Determine the (X, Y) coordinate at the center of the cell enclosing the given text.  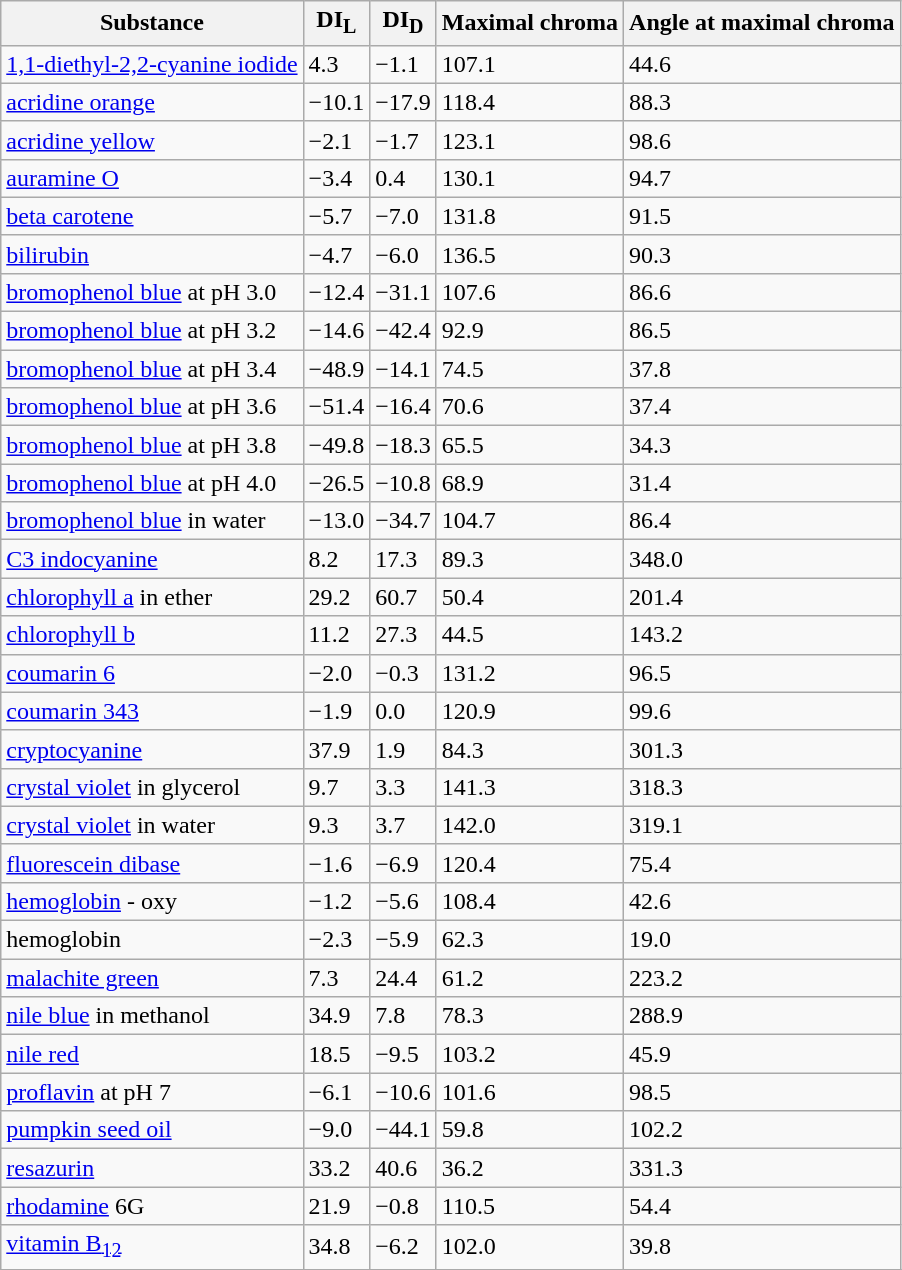
−6.9 (404, 863)
−6.2 (404, 1247)
rhodamine 6G (152, 1206)
−4.7 (336, 254)
coumarin 343 (152, 711)
−10.8 (404, 483)
C3 indocyanine (152, 559)
−1.7 (404, 140)
50.4 (530, 597)
44.6 (762, 64)
−1.9 (336, 711)
acridine orange (152, 102)
chlorophyll a in ether (152, 597)
bromophenol blue in water (152, 521)
beta carotene (152, 216)
−5.7 (336, 216)
7.8 (404, 1016)
34.9 (336, 1016)
19.0 (762, 940)
Angle at maximal chroma (762, 23)
223.2 (762, 978)
120.4 (530, 863)
−26.5 (336, 483)
−0.3 (404, 673)
70.6 (530, 407)
bromophenol blue at pH 4.0 (152, 483)
108.4 (530, 901)
4.3 (336, 64)
288.9 (762, 1016)
120.9 (530, 711)
59.8 (530, 1130)
62.3 (530, 940)
Substance (152, 23)
131.8 (530, 216)
−5.6 (404, 901)
−14.6 (336, 331)
−51.4 (336, 407)
cryptocyanine (152, 749)
−13.0 (336, 521)
98.5 (762, 1092)
33.2 (336, 1168)
44.5 (530, 635)
resazurin (152, 1168)
107.1 (530, 64)
bromophenol blue at pH 3.8 (152, 445)
99.6 (762, 711)
bromophenol blue at pH 3.2 (152, 331)
78.3 (530, 1016)
bilirubin (152, 254)
0.4 (404, 178)
−0.8 (404, 1206)
coumarin 6 (152, 673)
123.1 (530, 140)
301.3 (762, 749)
65.5 (530, 445)
36.2 (530, 1168)
86.6 (762, 292)
11.2 (336, 635)
37.9 (336, 749)
54.4 (762, 1206)
141.3 (530, 787)
−9.0 (336, 1130)
31.4 (762, 483)
37.8 (762, 369)
−6.1 (336, 1092)
110.5 (530, 1206)
104.7 (530, 521)
3.3 (404, 787)
39.8 (762, 1247)
94.7 (762, 178)
malachite green (152, 978)
−42.4 (404, 331)
40.6 (404, 1168)
bromophenol blue at pH 3.6 (152, 407)
−49.8 (336, 445)
auramine O (152, 178)
107.6 (530, 292)
bromophenol blue at pH 3.4 (152, 369)
86.5 (762, 331)
crystal violet in glycerol (152, 787)
74.5 (530, 369)
61.2 (530, 978)
89.3 (530, 559)
86.4 (762, 521)
75.4 (762, 863)
−2.1 (336, 140)
201.4 (762, 597)
68.9 (530, 483)
Maximal chroma (530, 23)
nile red (152, 1054)
102.0 (530, 1247)
9.7 (336, 787)
60.7 (404, 597)
chlorophyll b (152, 635)
−1.2 (336, 901)
hemoglobin (152, 940)
37.4 (762, 407)
−44.1 (404, 1130)
−9.5 (404, 1054)
91.5 (762, 216)
96.5 (762, 673)
pumpkin seed oil (152, 1130)
34.8 (336, 1247)
131.2 (530, 673)
348.0 (762, 559)
18.5 (336, 1054)
fluorescein dibase (152, 863)
7.3 (336, 978)
90.3 (762, 254)
24.4 (404, 978)
142.0 (530, 825)
hemoglobin - oxy (152, 901)
1.9 (404, 749)
92.9 (530, 331)
−2.3 (336, 940)
318.3 (762, 787)
vitamin B12 (152, 1247)
−14.1 (404, 369)
9.3 (336, 825)
103.2 (530, 1054)
bromophenol blue at pH 3.0 (152, 292)
29.2 (336, 597)
acridine yellow (152, 140)
45.9 (762, 1054)
42.6 (762, 901)
331.3 (762, 1168)
−1.6 (336, 863)
−17.9 (404, 102)
0.0 (404, 711)
8.2 (336, 559)
nile blue in methanol (152, 1016)
−7.0 (404, 216)
−16.4 (404, 407)
−1.1 (404, 64)
319.1 (762, 825)
84.3 (530, 749)
−10.6 (404, 1092)
−3.4 (336, 178)
88.3 (762, 102)
−5.9 (404, 940)
3.7 (404, 825)
1,1-diethyl-2,2-cyanine iodide (152, 64)
DIL (336, 23)
−34.7 (404, 521)
proflavin at pH 7 (152, 1092)
−6.0 (404, 254)
27.3 (404, 635)
crystal violet in water (152, 825)
−10.1 (336, 102)
143.2 (762, 635)
−31.1 (404, 292)
−48.9 (336, 369)
21.9 (336, 1206)
17.3 (404, 559)
−12.4 (336, 292)
130.1 (530, 178)
102.2 (762, 1130)
136.5 (530, 254)
−18.3 (404, 445)
101.6 (530, 1092)
34.3 (762, 445)
DID (404, 23)
−2.0 (336, 673)
118.4 (530, 102)
98.6 (762, 140)
